Find where the given text appears and provide that cell's center as (x, y) coordinate. 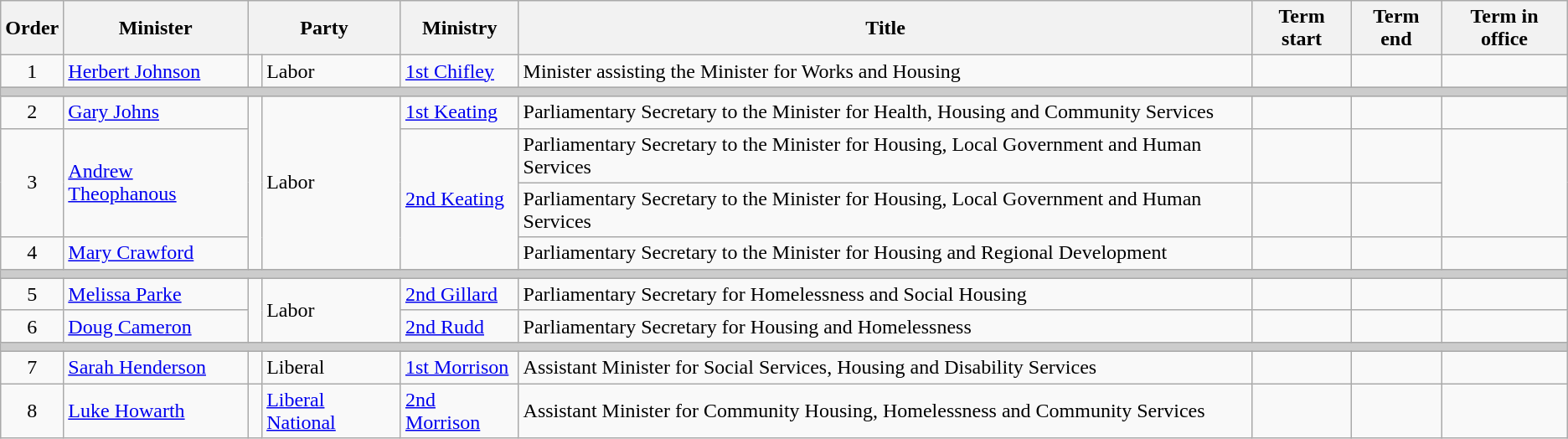
Term in office (1504, 28)
Melissa Parke (156, 294)
1 (32, 71)
Liberal (332, 367)
2 (32, 112)
Parliamentary Secretary to the Minister for Health, Housing and Community Services (885, 112)
7 (32, 367)
Assistant Minister for Community Housing, Homelessness and Community Services (885, 411)
Minister assisting the Minister for Works and Housing (885, 71)
Term end (1396, 28)
Liberal National (332, 411)
5 (32, 294)
2nd Rudd (459, 326)
Parliamentary Secretary for Homelessness and Social Housing (885, 294)
2nd Keating (459, 199)
Parliamentary Secretary for Housing and Homelessness (885, 326)
Sarah Henderson (156, 367)
1st Keating (459, 112)
4 (32, 253)
Term start (1302, 28)
1st Chifley (459, 71)
Gary Johns (156, 112)
Luke Howarth (156, 411)
Minister (156, 28)
2nd Morrison (459, 411)
2nd Gillard (459, 294)
Title (885, 28)
Mary Crawford (156, 253)
Assistant Minister for Social Services, Housing and Disability Services (885, 367)
Andrew Theophanous (156, 183)
1st Morrison (459, 367)
8 (32, 411)
Order (32, 28)
Herbert Johnson (156, 71)
Doug Cameron (156, 326)
Ministry (459, 28)
6 (32, 326)
3 (32, 183)
Parliamentary Secretary to the Minister for Housing and Regional Development (885, 253)
Party (325, 28)
